Provide the (X, Y) coordinate of the cell's center where the given text is located.  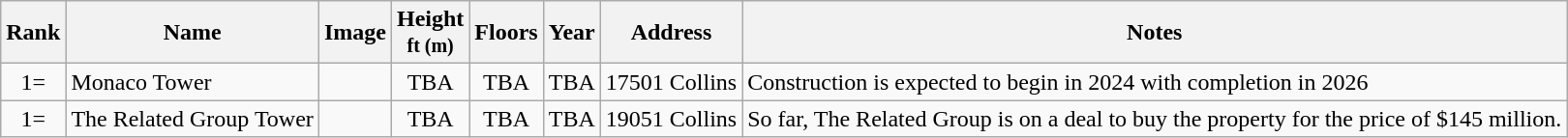
The Related Group Tower (193, 119)
17501 Collins (671, 82)
Image (354, 33)
Monaco Tower (193, 82)
Heightft (m) (430, 33)
So far, The Related Group is on a deal to buy the property for the price of $145 million. (1155, 119)
Floors (506, 33)
Year (571, 33)
Rank (33, 33)
Name (193, 33)
Notes (1155, 33)
Address (671, 33)
19051 Collins (671, 119)
Construction is expected to begin in 2024 with completion in 2026 (1155, 82)
